Determine the (x, y) coordinate at the center of the cell enclosing the given text.  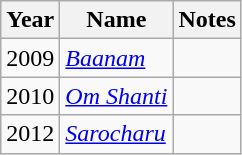
Name (116, 20)
2010 (30, 96)
Om Shanti (116, 96)
Baanam (116, 58)
2012 (30, 134)
Notes (207, 20)
Sarocharu (116, 134)
Year (30, 20)
2009 (30, 58)
